Identify which cell holds the provided text, then report its [X, Y] central coordinate. 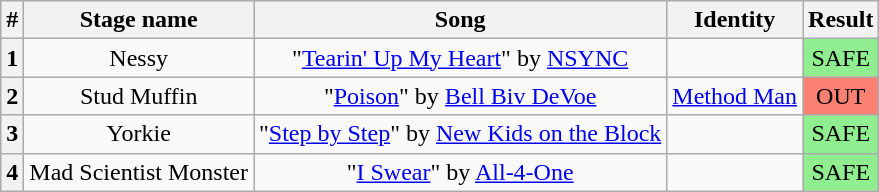
Nessy [139, 58]
Method Man [735, 96]
Mad Scientist Monster [139, 172]
# [12, 20]
Identity [735, 20]
Yorkie [139, 134]
Stage name [139, 20]
"Tearin' Up My Heart" by NSYNC [460, 58]
Song [460, 20]
"I Swear" by All-4-One [460, 172]
4 [12, 172]
"Poison" by Bell Biv DeVoe [460, 96]
2 [12, 96]
Stud Muffin [139, 96]
"Step by Step" by New Kids on the Block [460, 134]
OUT [841, 96]
1 [12, 58]
3 [12, 134]
Result [841, 20]
